Locate the cell with the specified text and output its [X, Y] center coordinate. 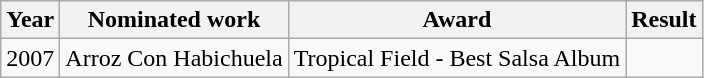
Award [457, 20]
Year [30, 20]
Nominated work [174, 20]
Result [664, 20]
Arroz Con Habichuela [174, 58]
2007 [30, 58]
Tropical Field - Best Salsa Album [457, 58]
